Pinpoint the cell where the given text exists, returning its [x, y] midpoint coordinate. 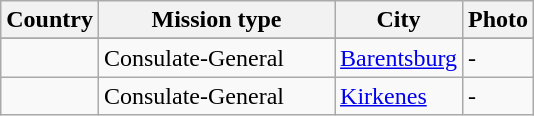
Kirkenes [399, 96]
Barentsburg [399, 58]
Country [50, 20]
City [399, 20]
Mission type [216, 20]
Photo [498, 20]
